Return [X, Y] of the center of cell containing provided text 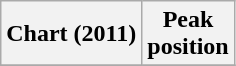
Chart (2011) [72, 34]
Peakposition [188, 34]
